Capture the cell that displays the provided text and extract its (x, y) central coordinate. 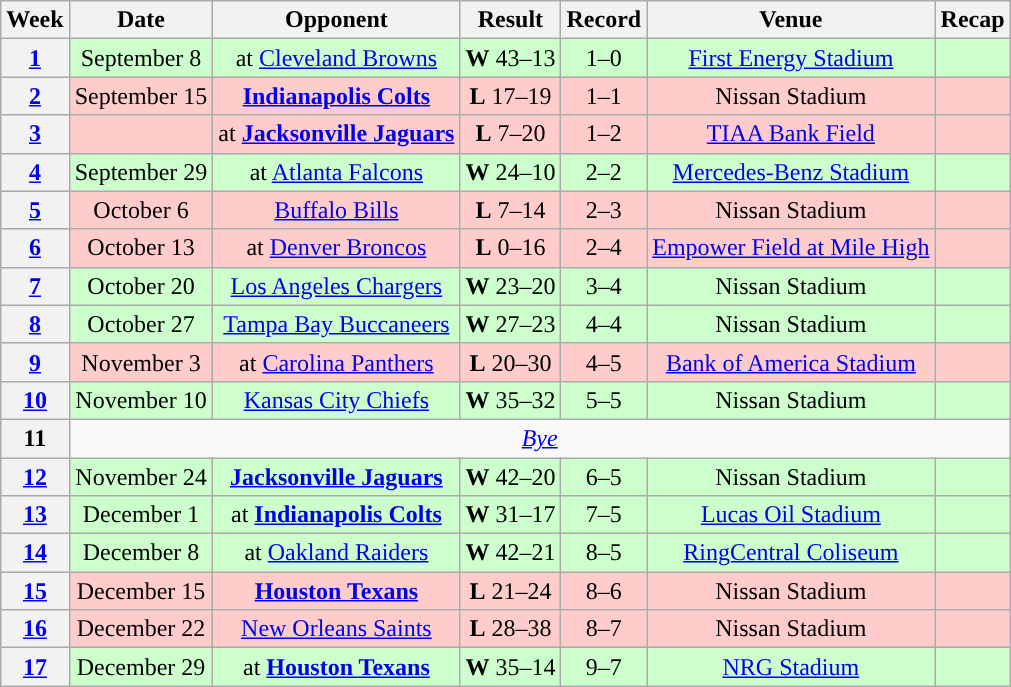
at Carolina Panthers (336, 362)
October 27 (141, 324)
Houston Texans (336, 591)
6 (35, 248)
at Oakland Raiders (336, 553)
9 (35, 362)
L 20–30 (510, 362)
Opponent (336, 20)
W 31–17 (510, 515)
Lucas Oil Stadium (791, 515)
TIAA Bank Field (791, 134)
17 (35, 667)
W 42–21 (510, 553)
Los Angeles Chargers (336, 286)
October 13 (141, 248)
1–1 (604, 96)
NRG Stadium (791, 667)
Venue (791, 20)
2–4 (604, 248)
at Jacksonville Jaguars (336, 134)
October 6 (141, 210)
Buffalo Bills (336, 210)
1–2 (604, 134)
L 21–24 (510, 591)
September 8 (141, 58)
4–4 (604, 324)
W 35–32 (510, 400)
5–5 (604, 400)
L 0–16 (510, 248)
8–5 (604, 553)
13 (35, 515)
12 (35, 477)
W 23–20 (510, 286)
3 (35, 134)
7–5 (604, 515)
L 7–14 (510, 210)
2 (35, 96)
4 (35, 172)
RingCentral Coliseum (791, 553)
8 (35, 324)
10 (35, 400)
Kansas City Chiefs (336, 400)
Tampa Bay Buccaneers (336, 324)
15 (35, 591)
Bank of America Stadium (791, 362)
W 43–13 (510, 58)
at Houston Texans (336, 667)
at Indianapolis Colts (336, 515)
Record (604, 20)
2–2 (604, 172)
W 27–23 (510, 324)
Recap (972, 20)
1–0 (604, 58)
December 1 (141, 515)
L 7–20 (510, 134)
December 22 (141, 629)
8–6 (604, 591)
Jacksonville Jaguars (336, 477)
7 (35, 286)
First Energy Stadium (791, 58)
December 15 (141, 591)
September 15 (141, 96)
14 (35, 553)
11 (35, 438)
December 29 (141, 667)
W 35–14 (510, 667)
8–7 (604, 629)
16 (35, 629)
at Atlanta Falcons (336, 172)
December 8 (141, 553)
October 20 (141, 286)
9–7 (604, 667)
W 24–10 (510, 172)
Week (35, 20)
Date (141, 20)
November 3 (141, 362)
3–4 (604, 286)
Bye (540, 438)
November 24 (141, 477)
Mercedes-Benz Stadium (791, 172)
Result (510, 20)
L 17–19 (510, 96)
November 10 (141, 400)
September 29 (141, 172)
4–5 (604, 362)
Indianapolis Colts (336, 96)
L 28–38 (510, 629)
at Cleveland Browns (336, 58)
5 (35, 210)
2–3 (604, 210)
at Denver Broncos (336, 248)
6–5 (604, 477)
New Orleans Saints (336, 629)
W 42–20 (510, 477)
Empower Field at Mile High (791, 248)
1 (35, 58)
